Find where the given text appears and provide that cell's center as [X, Y] coordinate. 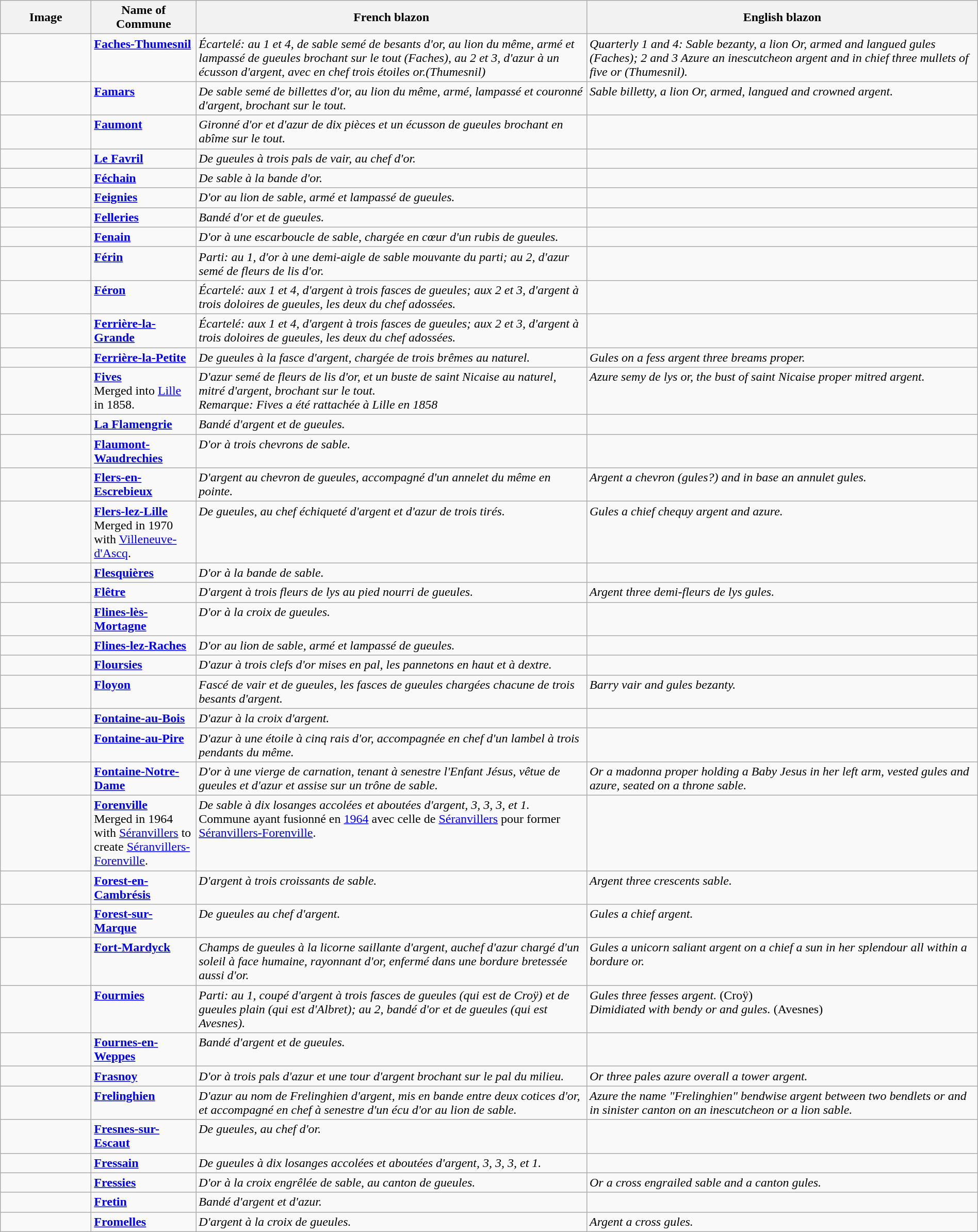
De gueules à dix losanges accolées et aboutées d'argent, 3, 3, 3, et 1. [392, 1163]
Flines-lès-Mortagne [143, 619]
D'azur à une étoile à cinq rais d'or, accompagnée en chef d'un lambel à trois pendants du même. [392, 745]
Frelinghien [143, 1103]
De sable semé de billettes d'or, au lion du même, armé, lampassé et couronné d'argent, brochant sur le tout. [392, 98]
D'azur à trois clefs d'or mises en pal, les pannetons en haut et à dextre. [392, 665]
D'argent au chevron de gueules, accompagné d'un annelet du même en pointe. [392, 485]
Fontaine-au-Pire [143, 745]
Flêtre [143, 592]
Argent a chevron (gules?) and in base an annulet gules. [782, 485]
Feignies [143, 198]
Flesquières [143, 573]
D'or à la croix engrêlée de sable, au canton de gueules. [392, 1182]
Fressies [143, 1182]
Floursies [143, 665]
Fressain [143, 1163]
La Flamengrie [143, 425]
Famars [143, 98]
Forest-en-Cambrésis [143, 887]
English blazon [782, 18]
Argent three crescents sable. [782, 887]
Azure the name "Frelinghien" bendwise argent between two bendlets or and in sinister canton on an inescutcheon or a lion sable. [782, 1103]
ForenvilleMerged in 1964 with Séranvillers to create Séranvillers-Forenville. [143, 833]
Gules a unicorn saliant argent on a chief a sun in her splendour all within a bordure or. [782, 962]
Barry vair and gules bezanty. [782, 691]
Azure semy de lys or, the bust of saint Nicaise proper mitred argent. [782, 391]
Fourmies [143, 1009]
Flaumont-Waudrechies [143, 451]
D'azur au nom de Frelinghien d'argent, mis en bande entre deux cotices d'or, et accompagné en chef à senestre d'un écu d'or au lion de sable. [392, 1103]
Fort-Mardyck [143, 962]
Frasnoy [143, 1076]
Féron [143, 297]
Argent three demi-fleurs de lys gules. [782, 592]
D'or à une vierge de carnation, tenant à senestre l'Enfant Jésus, vêtue de gueules et d'azur et assise sur un trône de sable. [392, 778]
D'or à une escarboucle de sable, chargée en cœur d'un rubis de gueules. [392, 237]
De gueules à la fasce d'argent, chargée de trois brêmes au naturel. [392, 358]
D'or à la croix de gueules. [392, 619]
Name of Commune [143, 18]
De gueules au chef d'argent. [392, 921]
Fournes-en-Weppes [143, 1049]
Gules three fesses argent. (Croÿ)Dimidiated with bendy or and gules. (Avesnes) [782, 1009]
D'or à trois chevrons de sable. [392, 451]
Flines-lez-Raches [143, 645]
Férin [143, 263]
De gueules, au chef d'or. [392, 1136]
Floyon [143, 691]
Fontaine-au-Bois [143, 718]
Fromelles [143, 1222]
Faumont [143, 132]
D'argent à trois fleurs de lys au pied nourri de gueules. [392, 592]
Fretin [143, 1202]
Bandé d'or et de gueules. [392, 217]
De gueules à trois pals de vair, au chef d'or. [392, 158]
Gironné d'or et d'azur de dix pièces et un écusson de gueules brochant en abîme sur le tout. [392, 132]
Gules a chief argent. [782, 921]
Ferrière-la-Grande [143, 330]
Bandé d'argent et d'azur. [392, 1202]
Or a madonna proper holding a Baby Jesus in her left arm, vested gules and azure, seated on a throne sable. [782, 778]
D'or à la bande de sable. [392, 573]
Féchain [143, 178]
Le Favril [143, 158]
D'azur à la croix d'argent. [392, 718]
French blazon [392, 18]
Fontaine-Notre-Dame [143, 778]
Flers-en-Escrebieux [143, 485]
Felleries [143, 217]
Sable billetty, a lion Or, armed, langued and crowned argent. [782, 98]
FivesMerged into Lille in 1858. [143, 391]
Fascé de vair et de gueules, les fasces de gueules chargées chacune de trois besants d'argent. [392, 691]
De gueules, au chef échiqueté d'argent et d'azur de trois tirés. [392, 532]
Faches-Thumesnil [143, 58]
Parti: au 1, d'or à une demi-aigle de sable mouvante du parti; au 2, d'azur semé de fleurs de lis d'or. [392, 263]
Gules on a fess argent three breams proper. [782, 358]
Gules a chief chequy argent and azure. [782, 532]
Image [46, 18]
Or three pales azure overall a tower argent. [782, 1076]
Ferrière-la-Petite [143, 358]
Forest-sur-Marque [143, 921]
D'or à trois pals d'azur et une tour d'argent brochant sur le pal du milieu. [392, 1076]
Argent a cross gules. [782, 1222]
D'argent à la croix de gueules. [392, 1222]
D'argent à trois croissants de sable. [392, 887]
Fresnes-sur-Escaut [143, 1136]
De sable à la bande d'or. [392, 178]
Or a cross engrailed sable and a canton gules. [782, 1182]
Fenain [143, 237]
Flers-lez-LilleMerged in 1970 with Villeneuve-d'Ascq. [143, 532]
